Detect which cell encompasses the target text, then output its (x, y) center coordinate. 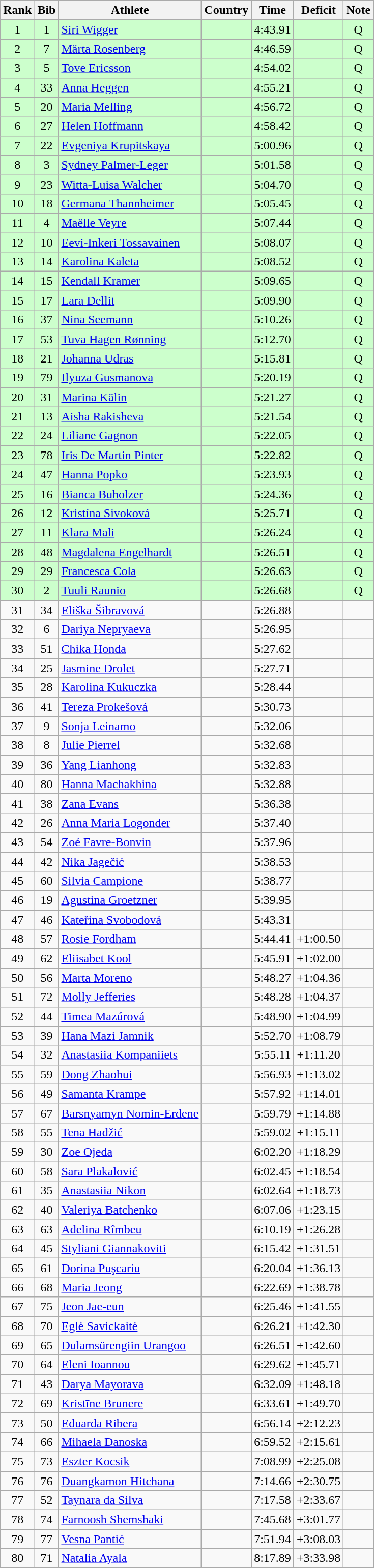
Julie Pierrel (130, 745)
Johanna Udras (130, 358)
5:57.92 (273, 1094)
+1:45.71 (319, 1365)
+1:41.55 (319, 1307)
Sonja Leinamo (130, 726)
Athlete (130, 10)
Aisha Rakisheva (130, 416)
Lara Dellit (130, 300)
+1:18.54 (319, 1171)
5:45.91 (273, 958)
5:56.93 (273, 1074)
Barsnyamyn Nomin-Erdene (130, 1113)
7:08.99 (273, 1461)
6:29.62 (273, 1365)
6:26.21 (273, 1326)
+1:18.29 (319, 1152)
Marta Moreno (130, 978)
5:37.96 (273, 842)
Note (358, 10)
5:15.81 (273, 358)
5:48.27 (273, 978)
Dorina Puşcariu (130, 1268)
Valeriya Batchenko (130, 1210)
Eleni Ioannou (130, 1365)
Anna Heggen (130, 87)
5:21.54 (273, 416)
+2:12.23 (319, 1423)
Tereza Prokešová (130, 707)
5:26.63 (273, 571)
Jeon Jae-eun (130, 1307)
5:48.90 (273, 1016)
Darya Mayorava (130, 1384)
4:54.02 (273, 68)
6:56.14 (273, 1423)
4:55.21 (273, 87)
8:17.89 (273, 1558)
+1:11.20 (319, 1055)
Taynara da Silva (130, 1500)
5:08.07 (273, 243)
Duangkamon Hitchana (130, 1481)
Eduarda Ribera (130, 1423)
Hanna Machakhina (130, 784)
5:07.44 (273, 223)
+1:48.18 (319, 1384)
Evgeniya Krupitskaya (130, 145)
Ilyuza Gusmanova (130, 378)
6:26.51 (273, 1345)
Witta-Luisa Walcher (130, 184)
Time (273, 10)
5:32.88 (273, 784)
5:32.83 (273, 765)
5:20.19 (273, 378)
Tuuli Raunio (130, 591)
Zoe Ojeda (130, 1152)
Marina Kälin (130, 397)
Maria Jeong (130, 1287)
+1:26.28 (319, 1229)
5:37.40 (273, 823)
Rosie Fordham (130, 939)
Maëlle Veyre (130, 223)
5:32.68 (273, 745)
6:20.04 (273, 1268)
Kristīne Brunere (130, 1403)
Deficit (319, 10)
6:07.06 (273, 1210)
5:00.96 (273, 145)
+1:15.11 (319, 1132)
Sara Plakalović (130, 1171)
5:05.45 (273, 203)
5:59.79 (273, 1113)
6:02.20 (273, 1152)
Helen Hoffmann (130, 126)
Zana Evans (130, 803)
5:32.06 (273, 726)
Anastasiia Nikon (130, 1191)
Karolina Kukuczka (130, 687)
Agustina Groetzner (130, 900)
6:10.19 (273, 1229)
5:38.53 (273, 862)
Silvia Campione (130, 881)
+1:08.79 (319, 1036)
Tuva Hagen Rønning (130, 339)
7:17.58 (273, 1500)
Natalia Ayala (130, 1558)
5:25.71 (273, 513)
+1:02.00 (319, 958)
Jasmine Drolet (130, 668)
5:04.70 (273, 184)
+1:23.15 (319, 1210)
Bianca Buholzer (130, 494)
5:27.71 (273, 668)
Anastasiia Kompaniiets (130, 1055)
6:59.52 (273, 1442)
5:38.77 (273, 881)
Eliisabet Kool (130, 958)
+2:25.08 (319, 1461)
5:09.90 (273, 300)
Samanta Krampe (130, 1094)
+1:18.73 (319, 1191)
5:28.44 (273, 687)
Molly Jefferies (130, 997)
Dong Zhaohui (130, 1074)
+1:00.50 (319, 939)
Vesna Pantić (130, 1539)
5:26.51 (273, 552)
5:26.68 (273, 591)
+1:42.30 (319, 1326)
+2:15.61 (319, 1442)
Anna Maria Logonder (130, 823)
Eevi-Inkeri Tossavainen (130, 243)
Rank (17, 10)
6:15.42 (273, 1249)
4:58.42 (273, 126)
6:33.61 (273, 1403)
+1:38.78 (319, 1287)
+1:04.37 (319, 997)
Eglė Savickaitė (130, 1326)
Siri Wigger (130, 29)
Kateřina Svobodová (130, 920)
Adelina Rîmbeu (130, 1229)
Märta Rosenberg (130, 49)
+1:04.36 (319, 978)
Eszter Kocsik (130, 1461)
5:52.70 (273, 1036)
7:14.66 (273, 1481)
+3:33.98 (319, 1558)
5:26.88 (273, 610)
Farnoosh Shemshaki (130, 1520)
5:26.95 (273, 629)
5:48.28 (273, 997)
6:22.69 (273, 1287)
4:46.59 (273, 49)
Germana Thannheimer (130, 203)
7:51.94 (273, 1539)
5:23.93 (273, 474)
Yang Lianhong (130, 765)
Maria Melling (130, 107)
Tena Hadžić (130, 1132)
5:59.02 (273, 1132)
+3:01.77 (319, 1520)
+1:14.88 (319, 1113)
5:55.11 (273, 1055)
5:24.36 (273, 494)
Bib (47, 10)
Karolina Kaleta (130, 262)
Kristína Sivoková (130, 513)
Styliani Giannakoviti (130, 1249)
5:43.31 (273, 920)
Zoé Favre-Bonvin (130, 842)
Eliška Šibravová (130, 610)
Francesca Cola (130, 571)
6:32.09 (273, 1384)
Tove Ericsson (130, 68)
6:02.64 (273, 1191)
5:10.26 (273, 320)
+1:31.51 (319, 1249)
5:30.73 (273, 707)
Country (226, 10)
5:22.82 (273, 455)
5:39.95 (273, 900)
Mihaela Danoska (130, 1442)
Nina Seemann (130, 320)
5:44.41 (273, 939)
+1:42.60 (319, 1345)
Timea Mazúrová (130, 1016)
Klara Mali (130, 532)
Dulamsürengiin Urangoo (130, 1345)
5:12.70 (273, 339)
+1:36.13 (319, 1268)
+1:49.70 (319, 1403)
7:45.68 (273, 1520)
+3:08.03 (319, 1539)
+2:30.75 (319, 1481)
5:21.27 (273, 397)
+1:04.99 (319, 1016)
Dariya Nepryaeva (130, 629)
5:08.52 (273, 262)
6:25.46 (273, 1307)
Kendall Kramer (130, 281)
Magdalena Engelhardt (130, 552)
+1:14.01 (319, 1094)
Iris De Martin Pinter (130, 455)
+1:13.02 (319, 1074)
5:01.58 (273, 165)
4:43.91 (273, 29)
5:09.65 (273, 281)
Hana Mazi Jamnik (130, 1036)
5:22.05 (273, 436)
6:02.45 (273, 1171)
4:56.72 (273, 107)
Hanna Popko (130, 474)
5:36.38 (273, 803)
Nika Jagečić (130, 862)
5:27.62 (273, 649)
5:26.24 (273, 532)
Chika Honda (130, 649)
+2:33.67 (319, 1500)
Liliane Gagnon (130, 436)
Sydney Palmer-Leger (130, 165)
